For the text-containing cell, return its midpoint in (X, Y) coordinate format. 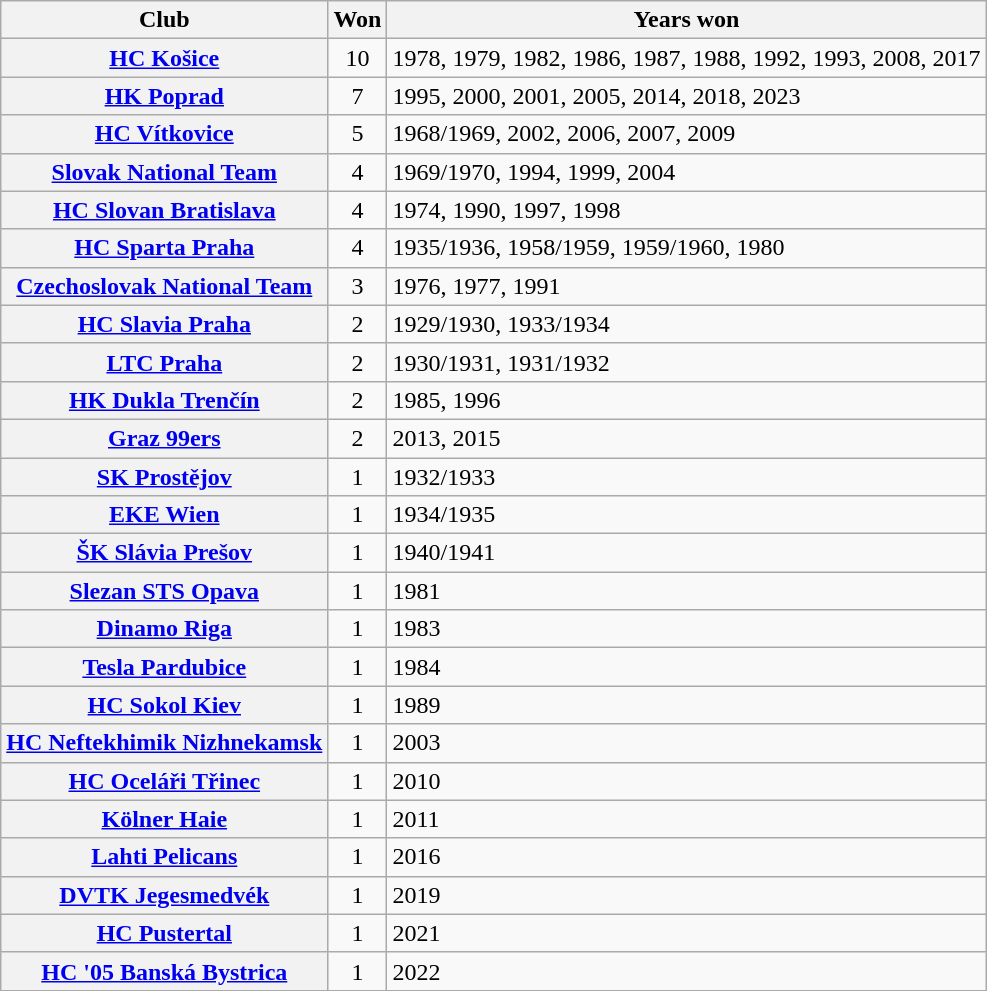
2016 (686, 857)
HC Vítkovice (164, 134)
HC Sparta Praha (164, 248)
7 (358, 96)
1985, 1996 (686, 400)
1935/1936, 1958/1959, 1959/1960, 1980 (686, 248)
2021 (686, 933)
1978, 1979, 1982, 1986, 1987, 1988, 1992, 1993, 2008, 2017 (686, 58)
2010 (686, 781)
Graz 99ers (164, 438)
1940/1941 (686, 553)
Tesla Pardubice (164, 667)
HC Neftekhimik Nizhnekamsk (164, 743)
1974, 1990, 1997, 1998 (686, 210)
Dinamo Riga (164, 629)
Slezan STS Opava (164, 591)
1969/1970, 1994, 1999, 2004 (686, 172)
HC Slavia Praha (164, 324)
Club (164, 20)
1929/1930, 1933/1934 (686, 324)
Czechoslovak National Team (164, 286)
HC Košice (164, 58)
2013, 2015 (686, 438)
2011 (686, 819)
Kölner Haie (164, 819)
SK Prostějov (164, 477)
1983 (686, 629)
1968/1969, 2002, 2006, 2007, 2009 (686, 134)
1976, 1977, 1991 (686, 286)
5 (358, 134)
10 (358, 58)
Years won (686, 20)
1934/1935 (686, 515)
ŠK Slávia Prešov (164, 553)
2019 (686, 895)
1989 (686, 705)
1932/1933 (686, 477)
HK Dukla Trenčín (164, 400)
1984 (686, 667)
HC '05 Banská Bystrica (164, 971)
1930/1931, 1931/1932 (686, 362)
HC Pustertal (164, 933)
1981 (686, 591)
Won (358, 20)
HC Sokol Kiev (164, 705)
HK Poprad (164, 96)
LTC Praha (164, 362)
3 (358, 286)
2003 (686, 743)
Lahti Pelicans (164, 857)
1995, 2000, 2001, 2005, 2014, 2018, 2023 (686, 96)
Slovak National Team (164, 172)
HC Slovan Bratislava (164, 210)
DVTK Jegesmedvék (164, 895)
HC Oceláři Třinec (164, 781)
EKE Wien (164, 515)
2022 (686, 971)
